Detect which cell encompasses the target text, then output its (X, Y) center coordinate. 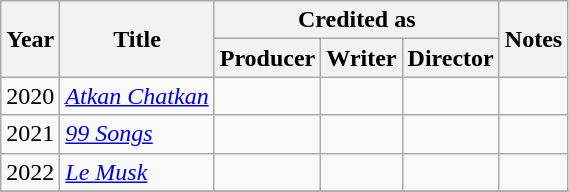
Director (450, 58)
Writer (362, 58)
99 Songs (137, 134)
Year (30, 39)
Notes (533, 39)
Producer (268, 58)
2021 (30, 134)
Atkan Chatkan (137, 96)
Title (137, 39)
2020 (30, 96)
Credited as (356, 20)
Le Musk (137, 172)
2022 (30, 172)
